Find where the given text appears and provide that cell's center as (x, y) coordinate. 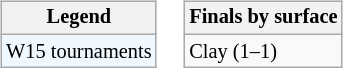
W15 tournaments (78, 51)
Legend (78, 18)
Clay (1–1) (263, 51)
Finals by surface (263, 18)
